Capture the cell that displays the provided text and extract its [X, Y] central coordinate. 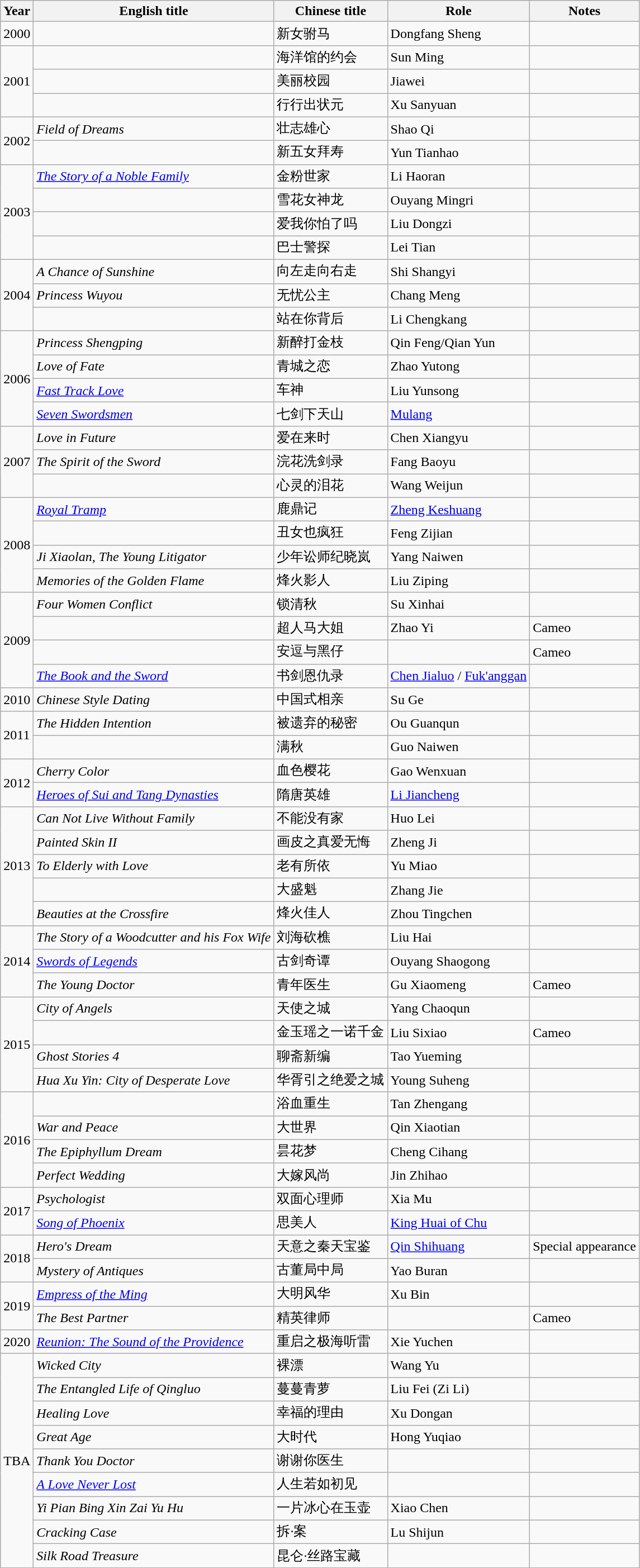
隋唐英雄 [331, 795]
Notes [585, 11]
Lu Shijun [458, 1532]
Perfect Wedding [154, 1176]
被遗弃的秘密 [331, 723]
Four Women Conflict [154, 605]
Ou Guanqun [458, 723]
Cheng Cihang [458, 1151]
Tan Zhengang [458, 1104]
The Epiphyllum Dream [154, 1151]
Reunion: The Sound of the Providence [154, 1342]
烽火影人 [331, 581]
Healing Love [154, 1413]
Wang Weijun [458, 486]
美丽校园 [331, 82]
Can Not Live Without Family [154, 818]
Silk Road Treasure [154, 1556]
锁清秋 [331, 605]
2012 [17, 782]
大世界 [331, 1128]
Yun Tianhao [458, 153]
Li Jiancheng [458, 795]
Heroes of Sui and Tang Dynasties [154, 795]
Fast Track Love [154, 390]
2006 [17, 378]
Xu Bin [458, 1294]
Feng Zijian [458, 533]
青城之恋 [331, 367]
Chen Jialuo / Fuk'anggan [458, 676]
Ouyang Mingri [458, 200]
鹿鼎记 [331, 510]
The Entangled Life of Qingluo [154, 1389]
2014 [17, 961]
一片冰心在玉壶 [331, 1509]
Qin Shihuang [458, 1247]
海洋馆的约会 [331, 57]
King Huai of Chu [458, 1223]
Hong Yuqiao [458, 1437]
Memories of the Golden Flame [154, 581]
Qin Feng/Qian Yun [458, 343]
七剑下天山 [331, 415]
2007 [17, 462]
Young Suheng [458, 1081]
Ghost Stories 4 [154, 1056]
Su Xinhai [458, 605]
2002 [17, 141]
Zhang Jie [458, 890]
不能没有家 [331, 818]
天意之秦天宝鉴 [331, 1247]
Gu Xiaomeng [458, 985]
Liu Fei (Zi Li) [458, 1389]
巴士警探 [331, 248]
Li Haoran [458, 177]
幸福的理由 [331, 1413]
超人马大姐 [331, 628]
Princess Shengping [154, 343]
Mystery of Antiques [154, 1271]
Zheng Keshuang [458, 510]
The Story of a Woodcutter and his Fox Wife [154, 938]
Chinese title [331, 11]
聊斋新编 [331, 1056]
满秋 [331, 748]
Special appearance [585, 1247]
Qin Xiaotian [458, 1128]
2016 [17, 1139]
Dongfang Sheng [458, 34]
Ji Xiaolan, The Young Litigator [154, 557]
Tao Yueming [458, 1056]
Seven Swordsmen [154, 415]
Field of Dreams [154, 129]
2003 [17, 212]
新五女拜寿 [331, 153]
少年讼师纪晓岚 [331, 557]
Lei Tian [458, 248]
The Story of a Noble Family [154, 177]
Princess Wuyou [154, 295]
Fang Baoyu [458, 462]
Xie Yuchen [458, 1342]
Painted Skin II [154, 843]
Sun Ming [458, 57]
裸漂 [331, 1366]
中国式相亲 [331, 700]
2017 [17, 1210]
Year [17, 11]
Thank You Doctor [154, 1461]
双面心理师 [331, 1199]
Song of Phoenix [154, 1223]
Liu Sixiao [458, 1033]
Liu Yunsong [458, 390]
爱在来时 [331, 438]
Wicked City [154, 1366]
昆仑·丝路宝藏 [331, 1556]
Su Ge [458, 700]
Shao Qi [458, 129]
War and Peace [154, 1128]
Psychologist [154, 1199]
Yu Miao [458, 866]
The Young Doctor [154, 985]
Chinese Style Dating [154, 700]
拆·案 [331, 1532]
2011 [17, 735]
Ouyang Shaogong [458, 961]
Jiawei [458, 82]
大时代 [331, 1437]
Li Chengkang [458, 320]
To Elderly with Love [154, 866]
Mulang [458, 415]
Role [458, 11]
车神 [331, 390]
Hua Xu Yin: City of Desperate Love [154, 1081]
青年医生 [331, 985]
Xiao Chen [458, 1509]
Hero's Dream [154, 1247]
新醉打金枝 [331, 343]
精英律师 [331, 1318]
雪花女神龙 [331, 200]
站在你背后 [331, 320]
Xu Dongan [458, 1413]
爱我你怕了吗 [331, 224]
人生若如初见 [331, 1484]
The Spirit of the Sword [154, 462]
Liu Ziping [458, 581]
新女驸马 [331, 34]
Chen Xiangyu [458, 438]
Shi Shangyi [458, 272]
Jin Zhihao [458, 1176]
心灵的泪花 [331, 486]
昙花梦 [331, 1151]
2009 [17, 640]
蔓蔓青萝 [331, 1389]
烽火佳人 [331, 914]
Chang Meng [458, 295]
Zheng Ji [458, 843]
谢谢你医生 [331, 1461]
血色樱花 [331, 771]
Royal Tramp [154, 510]
无忧公主 [331, 295]
Xu Sanyuan [458, 105]
思美人 [331, 1223]
A Love Never Lost [154, 1484]
TBA [17, 1461]
2004 [17, 295]
2010 [17, 700]
City of Angels [154, 1009]
2000 [17, 34]
Guo Naiwen [458, 748]
Yi Pian Bing Xin Zai Yu Hu [154, 1509]
金粉世家 [331, 177]
The Best Partner [154, 1318]
Wang Yu [458, 1366]
大盛魁 [331, 890]
Zhao Yutong [458, 367]
2001 [17, 81]
Huo Lei [458, 818]
Yang Naiwen [458, 557]
2019 [17, 1306]
Yao Buran [458, 1271]
Cracking Case [154, 1532]
大明风华 [331, 1294]
Xia Mu [458, 1199]
重启之极海听雷 [331, 1342]
Liu Dongzi [458, 224]
Swords of Legends [154, 961]
Liu Hai [458, 938]
Zhou Tingchen [458, 914]
天使之城 [331, 1009]
老有所依 [331, 866]
华胥引之绝爱之城 [331, 1081]
2018 [17, 1258]
2015 [17, 1044]
The Book and the Sword [154, 676]
Great Age [154, 1437]
刘海砍樵 [331, 938]
大嫁风尚 [331, 1176]
2020 [17, 1342]
Love in Future [154, 438]
2008 [17, 545]
Beauties at the Crossfire [154, 914]
Empress of the Ming [154, 1294]
画皮之真爱无悔 [331, 843]
浣花洗剑录 [331, 462]
A Chance of Sunshine [154, 272]
金玉瑶之一诺千金 [331, 1033]
安逗与黑仔 [331, 652]
壮志雄心 [331, 129]
Cherry Color [154, 771]
书剑恩仇录 [331, 676]
Zhao Yi [458, 628]
浴血重生 [331, 1104]
Gao Wenxuan [458, 771]
行行出状元 [331, 105]
Yang Chaoqun [458, 1009]
古剑奇谭 [331, 961]
English title [154, 11]
丑女也疯狂 [331, 533]
古董局中局 [331, 1271]
向左走向右走 [331, 272]
The Hidden Intention [154, 723]
2013 [17, 866]
Love of Fate [154, 367]
